Return the (x, y) coordinate for the center point of the cell that contains the specified text.  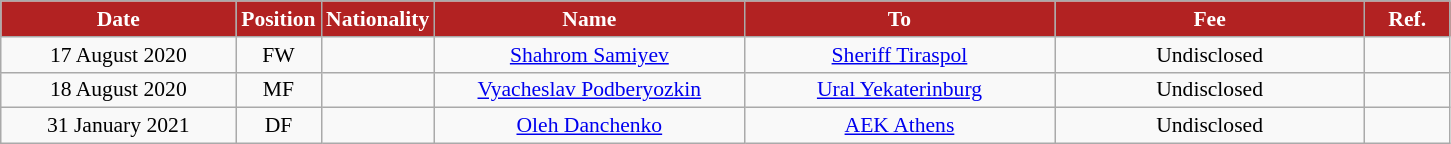
Vyacheslav Podberyozkin (589, 90)
Position (278, 19)
AEK Athens (899, 126)
Nationality (378, 19)
Sheriff Tiraspol (899, 55)
FW (278, 55)
Name (589, 19)
Shahrom Samiyev (589, 55)
Date (118, 19)
Ural Yekaterinburg (899, 90)
18 August 2020 (118, 90)
Ref. (1408, 19)
31 January 2021 (118, 126)
17 August 2020 (118, 55)
DF (278, 126)
Fee (1210, 19)
To (899, 19)
MF (278, 90)
Oleh Danchenko (589, 126)
